Detect which cell encompasses the target text, then output its [x, y] center coordinate. 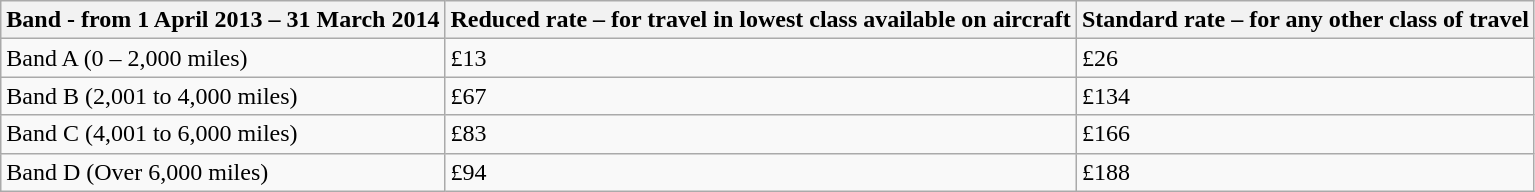
£83 [760, 134]
Band - from 1 April 2013 – 31 March 2014 [223, 20]
Reduced rate – for travel in lowest class available on aircraft [760, 20]
£188 [1305, 172]
Band A (0 – 2,000 miles) [223, 58]
£26 [1305, 58]
£166 [1305, 134]
£94 [760, 172]
£67 [760, 96]
£134 [1305, 96]
Standard rate – for any other class of travel [1305, 20]
Band C (4,001 to 6,000 miles) [223, 134]
Band D (Over 6,000 miles) [223, 172]
£13 [760, 58]
Band B (2,001 to 4,000 miles) [223, 96]
